Capture the cell that displays the provided text and extract its (X, Y) central coordinate. 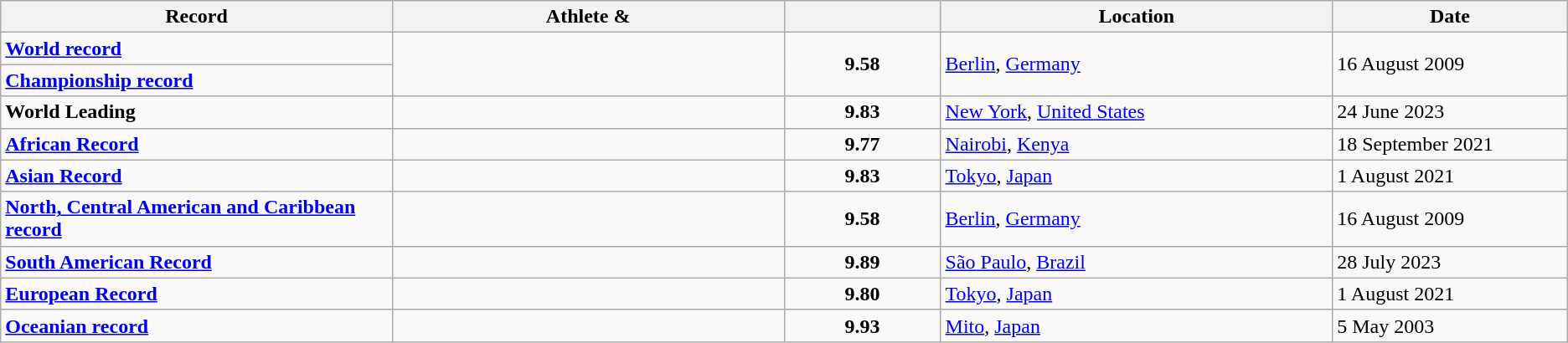
9.93 (863, 325)
São Paulo, Brazil (1137, 262)
9.80 (863, 294)
Nairobi, Kenya (1137, 144)
New York, United States (1137, 112)
28 July 2023 (1451, 262)
World Leading (197, 112)
Championship record (197, 80)
9.77 (863, 144)
World record (197, 49)
European Record (197, 294)
Record (197, 17)
African Record (197, 144)
9.89 (863, 262)
Oceanian record (197, 325)
24 June 2023 (1451, 112)
Athlete & (588, 17)
18 September 2021 (1451, 144)
Date (1451, 17)
Location (1137, 17)
Asian Record (197, 176)
Mito, Japan (1137, 325)
5 May 2003 (1451, 325)
South American Record (197, 262)
North, Central American and Caribbean record (197, 219)
